For the text-containing cell, return its midpoint in (x, y) coordinate format. 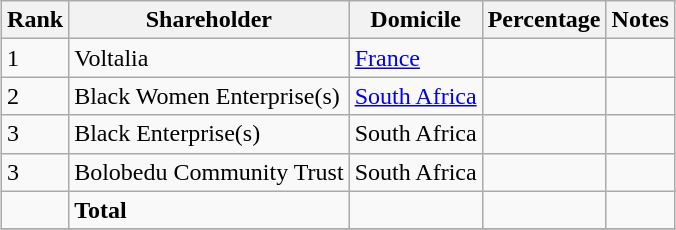
Voltalia (209, 58)
Rank (36, 20)
Notes (640, 20)
France (416, 58)
1 (36, 58)
Percentage (544, 20)
Black Women Enterprise(s) (209, 96)
Black Enterprise(s) (209, 134)
2 (36, 96)
Shareholder (209, 20)
Domicile (416, 20)
Total (209, 210)
Bolobedu Community Trust (209, 172)
